From the cell containing the given text, extract its center point as (X, Y) coordinate. 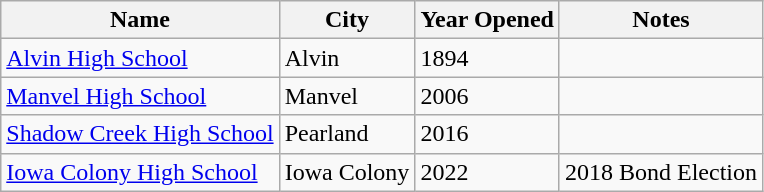
Alvin High School (140, 58)
Year Opened (488, 20)
2006 (488, 96)
Iowa Colony (347, 172)
Manvel High School (140, 96)
1894 (488, 58)
Pearland (347, 134)
Manvel (347, 96)
Notes (660, 20)
2018 Bond Election (660, 172)
2016 (488, 134)
Name (140, 20)
Alvin (347, 58)
2022 (488, 172)
Iowa Colony High School (140, 172)
City (347, 20)
Shadow Creek High School (140, 134)
